Detect which cell encompasses the target text, then output its [x, y] center coordinate. 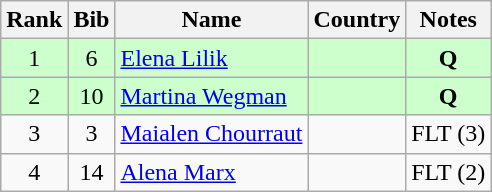
Martina Wegman [212, 96]
10 [92, 96]
Bib [92, 20]
FLT (3) [448, 134]
Country [357, 20]
Rank [34, 20]
6 [92, 58]
Name [212, 20]
Elena Lilik [212, 58]
Notes [448, 20]
2 [34, 96]
14 [92, 172]
Maialen Chourraut [212, 134]
FLT (2) [448, 172]
1 [34, 58]
4 [34, 172]
Alena Marx [212, 172]
